Search for the cell housing the specified text and yield its [x, y] center coordinate. 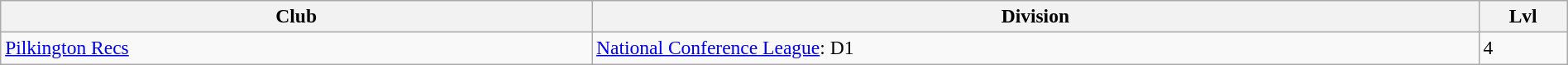
Division [1035, 16]
4 [1523, 47]
Club [296, 16]
National Conference League: D1 [1035, 47]
Lvl [1523, 16]
Pilkington Recs [296, 47]
